Output the (x, y) coordinate of the center of the cell containing the given text.  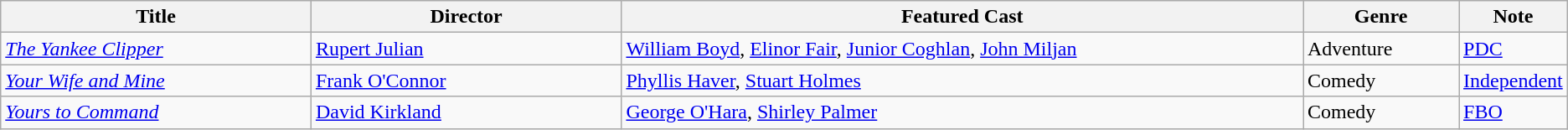
Title (156, 17)
David Kirkland (466, 112)
Adventure (1381, 49)
Your Wife and Mine (156, 81)
Rupert Julian (466, 49)
Director (466, 17)
The Yankee Clipper (156, 49)
PDC (1514, 49)
George O'Hara, Shirley Palmer (962, 112)
Featured Cast (962, 17)
Genre (1381, 17)
William Boyd, Elinor Fair, Junior Coghlan, John Miljan (962, 49)
Note (1514, 17)
Phyllis Haver, Stuart Holmes (962, 81)
Frank O'Connor (466, 81)
Yours to Command (156, 112)
FBO (1514, 112)
Independent (1514, 81)
